Determine the [X, Y] coordinate at the center of the cell enclosing the given text.  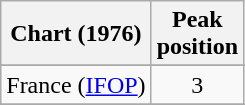
France (IFOP) [76, 85]
Peakposition [197, 34]
Chart (1976) [76, 34]
3 [197, 85]
